Scan for the cell matching the given text and deliver its (X, Y) coordinate at center. 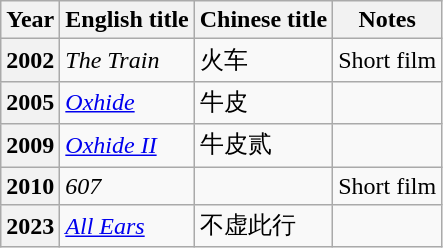
Oxhide II (127, 146)
2009 (30, 146)
火车 (263, 60)
The Train (127, 60)
2023 (30, 226)
牛皮贰 (263, 146)
English title (127, 20)
牛皮 (263, 102)
All Ears (127, 226)
不虚此行 (263, 226)
Oxhide (127, 102)
2002 (30, 60)
Notes (388, 20)
Chinese title (263, 20)
2010 (30, 185)
607 (127, 185)
2005 (30, 102)
Year (30, 20)
